Determine the (X, Y) coordinate at the center of the cell enclosing the given text.  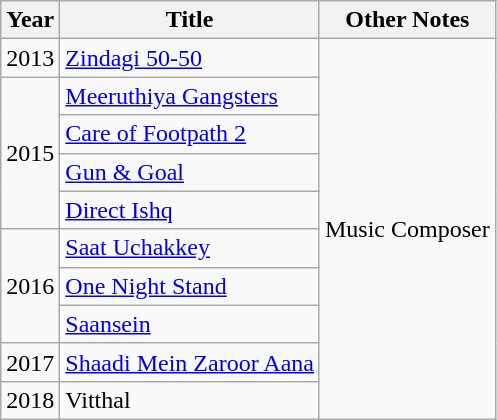
Title (190, 20)
One Night Stand (190, 286)
Saat Uchakkey (190, 248)
Year (30, 20)
Care of Footpath 2 (190, 134)
Gun & Goal (190, 172)
Meeruthiya Gangsters (190, 96)
2013 (30, 58)
2016 (30, 286)
Saansein (190, 324)
Zindagi 50-50 (190, 58)
Vitthal (190, 400)
Other Notes (407, 20)
2018 (30, 400)
Music Composer (407, 230)
Direct Ishq (190, 210)
2015 (30, 153)
2017 (30, 362)
Shaadi Mein Zaroor Aana (190, 362)
